From the cell containing the given text, extract its center point as [x, y] coordinate. 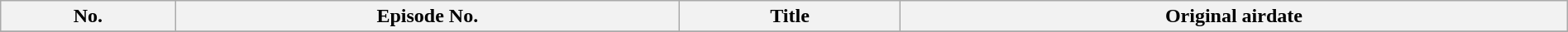
No. [88, 16]
Title [791, 16]
Episode No. [427, 16]
Original airdate [1234, 16]
